Scan for the cell matching the given text and deliver its [x, y] coordinate at center. 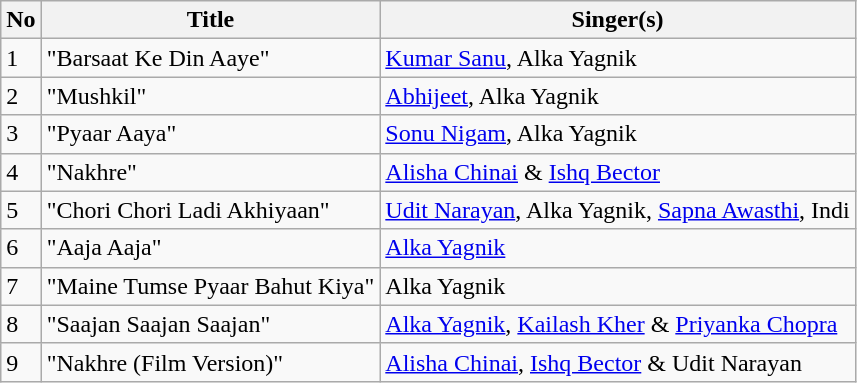
Kumar Sanu, Alka Yagnik [618, 58]
Alisha Chinai, Ishq Bector & Udit Narayan [618, 362]
No [21, 20]
Alka Yagnik, Kailash Kher & Priyanka Chopra [618, 324]
"Barsaat Ke Din Aaye" [210, 58]
2 [21, 96]
Abhijeet, Alka Yagnik [618, 96]
Title [210, 20]
Sonu Nigam, Alka Yagnik [618, 134]
"Chori Chori Ladi Akhiyaan" [210, 210]
1 [21, 58]
"Maine Tumse Pyaar Bahut Kiya" [210, 286]
"Saajan Saajan Saajan" [210, 324]
"Nakhre (Film Version)" [210, 362]
4 [21, 172]
"Mushkil" [210, 96]
Singer(s) [618, 20]
9 [21, 362]
Alisha Chinai & Ishq Bector [618, 172]
7 [21, 286]
"Aaja Aaja" [210, 248]
Udit Narayan, Alka Yagnik, Sapna Awasthi, Indi [618, 210]
5 [21, 210]
8 [21, 324]
"Pyaar Aaya" [210, 134]
"Nakhre" [210, 172]
3 [21, 134]
6 [21, 248]
